Return [x, y] of the center of cell containing provided text 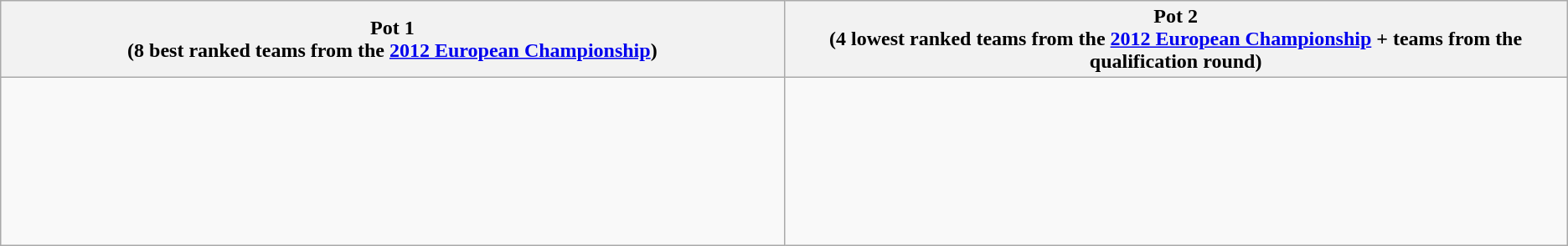
Pot 1 (8 best ranked teams from the 2012 European Championship) [392, 39]
Pot 2 (4 lowest ranked teams from the 2012 European Championship + teams from the qualification round) [1176, 39]
